Provide the [x, y] coordinate of the cell's center where the given text is located.  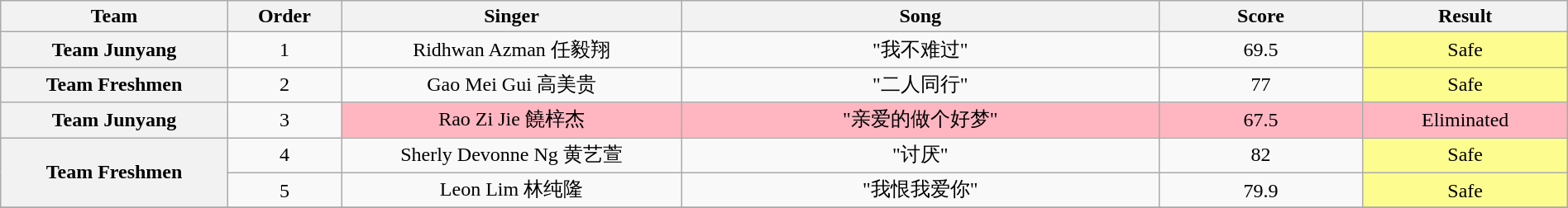
79.9 [1260, 190]
82 [1260, 155]
Result [1465, 17]
5 [284, 190]
Rao Zi Jie 饒梓杰 [512, 121]
Team [114, 17]
"我不难过" [920, 50]
"我恨我爱你" [920, 190]
2 [284, 84]
69.5 [1260, 50]
Singer [512, 17]
4 [284, 155]
Ridhwan Azman 任毅翔 [512, 50]
Score [1260, 17]
Eliminated [1465, 121]
Gao Mei Gui 高美贵 [512, 84]
Sherly Devonne Ng 黄艺萱 [512, 155]
Order [284, 17]
Leon Lim 林纯隆 [512, 190]
"讨厌" [920, 155]
"亲爱的做个好梦" [920, 121]
Song [920, 17]
77 [1260, 84]
3 [284, 121]
"二人同行" [920, 84]
67.5 [1260, 121]
1 [284, 50]
